Return [X, Y] of the center of cell containing provided text 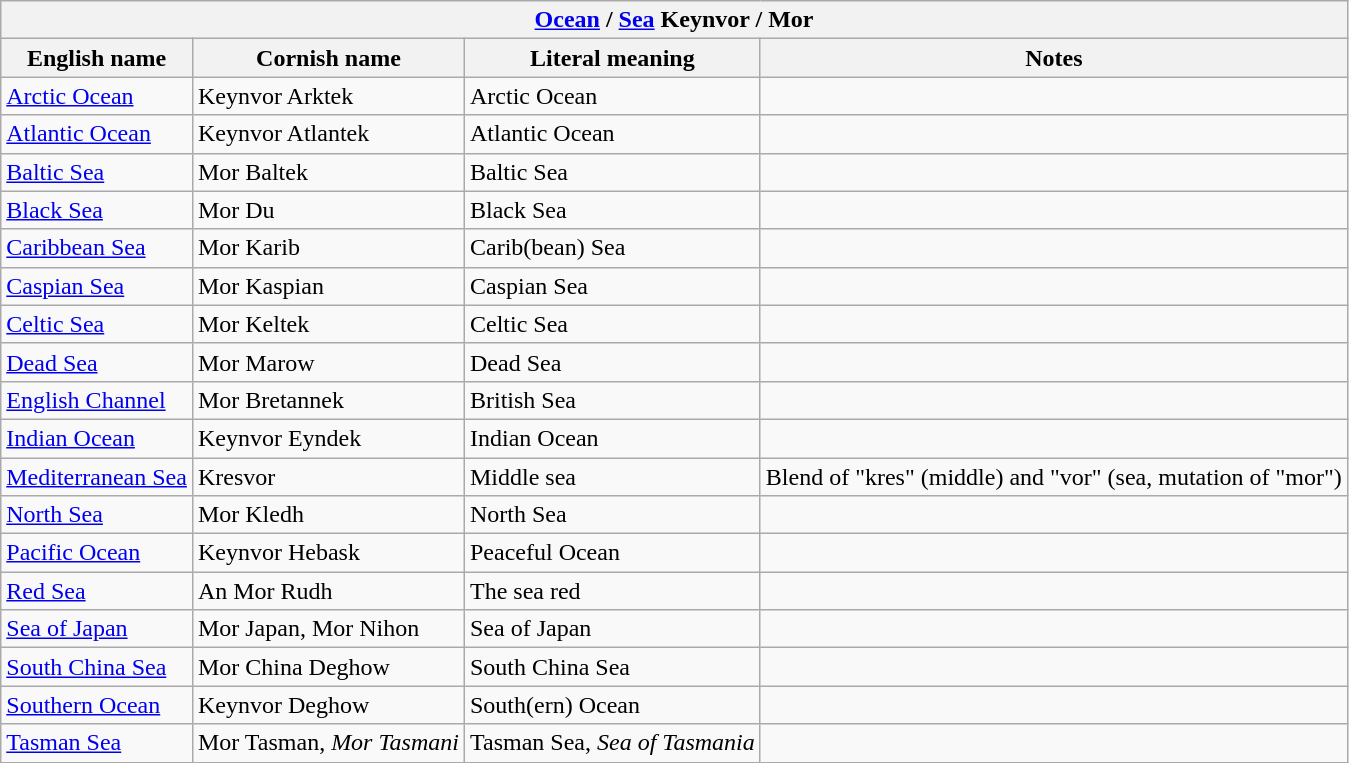
Middle sea [612, 477]
Peaceful Ocean [612, 553]
Literal meaning [612, 58]
Mor Kaspian [328, 286]
Ocean / Sea Keynvor / Mor [674, 20]
Mor Marow [328, 362]
Mediterranean Sea [97, 477]
Keynvor Eyndek [328, 438]
Carib(bean) Sea [612, 248]
Blend of "kres" (middle) and "vor" (sea, mutation of "mor") [1054, 477]
Kresvor [328, 477]
Cornish name [328, 58]
An Mor Rudh [328, 591]
Pacific Ocean [97, 553]
Tasman Sea [97, 743]
Tasman Sea, Sea of Tasmania [612, 743]
Mor Bretannek [328, 400]
Mor Baltek [328, 172]
Mor Keltek [328, 324]
Mor Karib [328, 248]
The sea red [612, 591]
English Channel [97, 400]
Red Sea [97, 591]
Mor China Deghow [328, 667]
Keynvor Deghow [328, 705]
Mor Du [328, 210]
Keynvor Hebask [328, 553]
Mor Japan, Mor Nihon [328, 629]
British Sea [612, 400]
Keynvor Arktek [328, 96]
Mor Tasman, Mor Tasmani [328, 743]
Caribbean Sea [97, 248]
Notes [1054, 58]
Keynvor Atlantek [328, 134]
English name [97, 58]
Southern Ocean [97, 705]
South(ern) Ocean [612, 705]
Mor Kledh [328, 515]
